Detect which cell encompasses the target text, then output its (x, y) center coordinate. 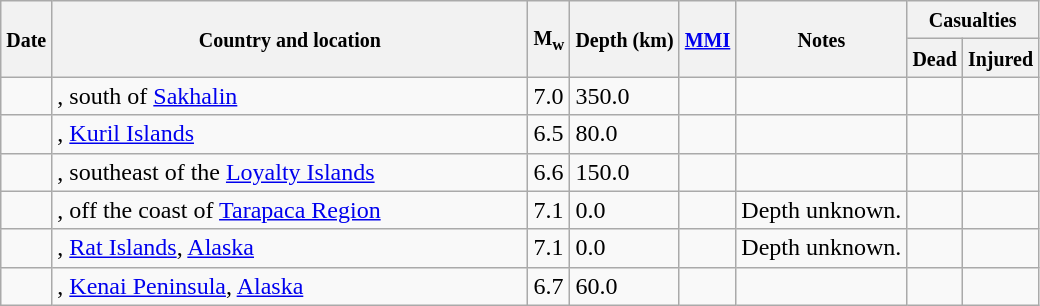
80.0 (624, 134)
Notes (822, 39)
150.0 (624, 172)
, south of Sakhalin (290, 96)
60.0 (624, 286)
6.7 (549, 286)
Casualties (973, 20)
, off the coast of Tarapaca Region (290, 210)
6.6 (549, 172)
, Kuril Islands (290, 134)
, Kenai Peninsula, Alaska (290, 286)
7.0 (549, 96)
Date (26, 39)
6.5 (549, 134)
, southeast of the Loyalty Islands (290, 172)
Country and location (290, 39)
Mw (549, 39)
Depth (km) (624, 39)
, Rat Islands, Alaska (290, 248)
Injured (1000, 58)
Dead (935, 58)
MMI (708, 39)
350.0 (624, 96)
